Pinpoint the cell where the given text exists, returning its [X, Y] midpoint coordinate. 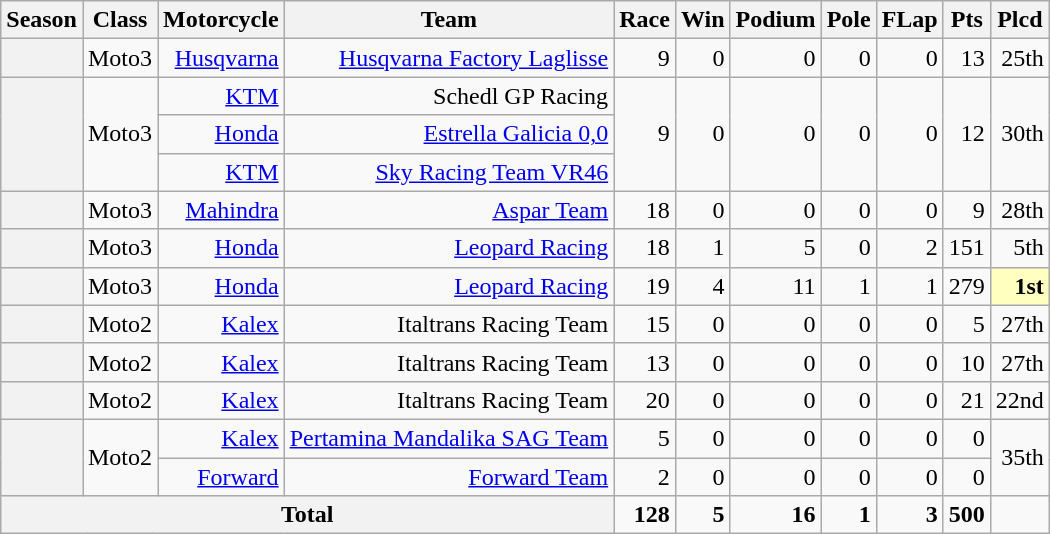
Pts [966, 20]
Pole [848, 20]
FLap [910, 20]
Husqvarna [222, 58]
Season [42, 20]
128 [645, 515]
Team [449, 20]
20 [645, 400]
Podium [776, 20]
25th [1020, 58]
Forward [222, 477]
Mahindra [222, 210]
22nd [1020, 400]
30th [1020, 134]
151 [966, 248]
Win [702, 20]
Class [120, 20]
Aspar Team [449, 210]
19 [645, 286]
Husqvarna Factory Laglisse [449, 58]
Race [645, 20]
Schedl GP Racing [449, 96]
21 [966, 400]
Forward Team [449, 477]
Motorcycle [222, 20]
Pertamina Mandalika SAG Team [449, 438]
4 [702, 286]
16 [776, 515]
Total [308, 515]
500 [966, 515]
279 [966, 286]
35th [1020, 457]
3 [910, 515]
11 [776, 286]
1st [1020, 286]
Sky Racing Team VR46 [449, 172]
15 [645, 324]
Estrella Galicia 0,0 [449, 134]
Plcd [1020, 20]
10 [966, 362]
5th [1020, 248]
28th [1020, 210]
12 [966, 134]
